Detect which cell encompasses the target text, then output its [X, Y] center coordinate. 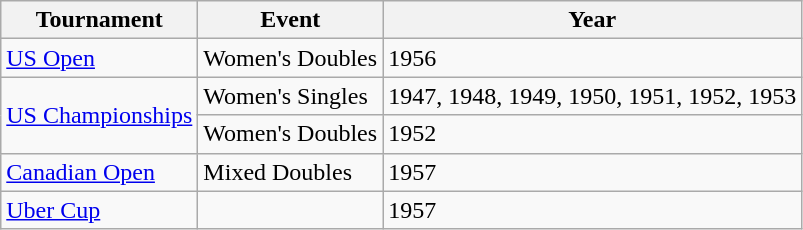
Women's Singles [290, 96]
Mixed Doubles [290, 172]
1952 [592, 134]
1956 [592, 58]
1947, 1948, 1949, 1950, 1951, 1952, 1953 [592, 96]
US Championships [100, 115]
Event [290, 20]
Canadian Open [100, 172]
Uber Cup [100, 210]
Year [592, 20]
Tournament [100, 20]
US Open [100, 58]
